Capture the cell that displays the provided text and extract its (X, Y) central coordinate. 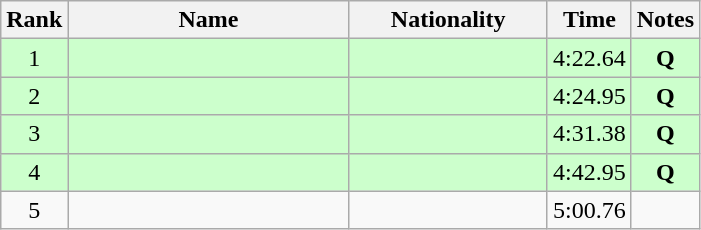
4:42.95 (589, 172)
4:22.64 (589, 58)
Name (208, 20)
Rank (34, 20)
4:24.95 (589, 96)
3 (34, 134)
Time (589, 20)
4:31.38 (589, 134)
Notes (665, 20)
4 (34, 172)
Nationality (448, 20)
5 (34, 210)
5:00.76 (589, 210)
2 (34, 96)
1 (34, 58)
